Capture the cell that displays the provided text and extract its [x, y] central coordinate. 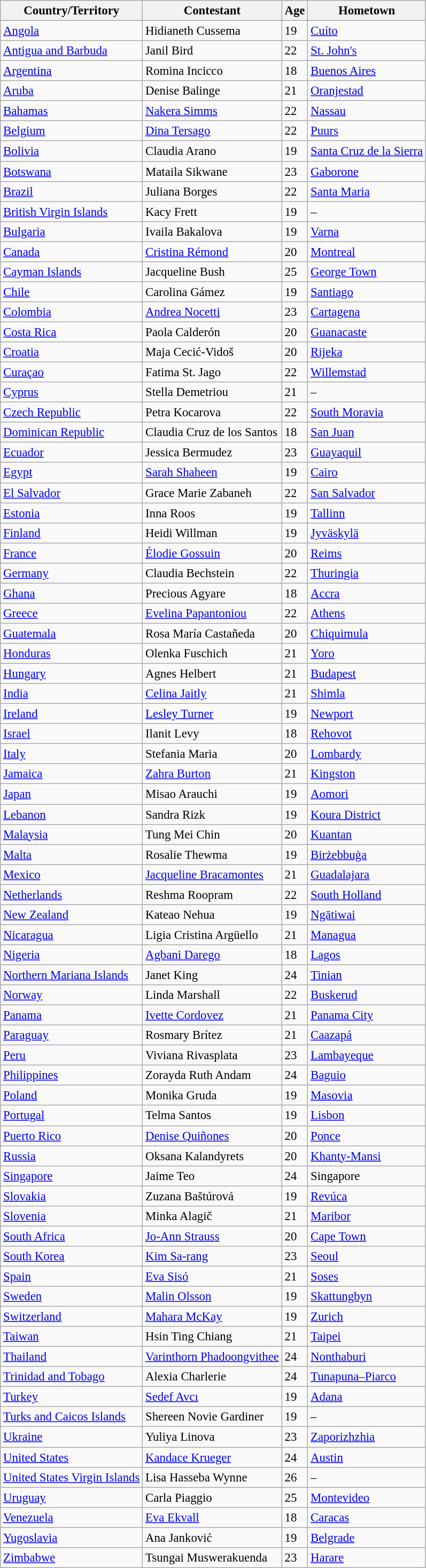
Rijeka [367, 352]
Jo-Ann Strauss [213, 1236]
Seoul [367, 1256]
Cartagena [367, 312]
St. John's [367, 51]
Greece [72, 614]
Kuantan [367, 834]
Shimla [367, 694]
Sandra Rizk [213, 814]
Ngātiwai [367, 915]
Puerto Rico [72, 1136]
Skattungbyn [367, 1297]
Peru [72, 1055]
Panama [72, 1015]
Zaporizhzhia [367, 1437]
Telma Santos [213, 1116]
Caazapá [367, 1035]
Cayman Islands [72, 272]
Lombardy [367, 754]
Masovia [367, 1096]
Hidianeth Cussema [213, 31]
Cape Town [367, 1236]
Finland [72, 533]
El Salvador [72, 493]
Hungary [72, 674]
Dominican Republic [72, 432]
Malaysia [72, 834]
Inna Roos [213, 513]
Minka Alagič [213, 1216]
Brazil [72, 191]
Nakera Simms [213, 111]
Mataila Sikwane [213, 172]
Jacqueline Bracamontes [213, 874]
Rosmary Brítez [213, 1035]
British Virgin Islands [72, 212]
Antigua and Barbuda [72, 51]
South Africa [72, 1236]
Ilanit Levy [213, 734]
Yuliya Linova [213, 1437]
Oksana Kalandyrets [213, 1156]
Precious Agyare [213, 593]
Canada [72, 252]
Ligia Cristina Argüello [213, 935]
Dina Tersago [213, 131]
Viviana Rivasplata [213, 1055]
Country/Territory [72, 11]
Denise Balinge [213, 91]
Venezuela [72, 1517]
Rehovot [367, 734]
Lagos [367, 955]
Sweden [72, 1297]
Fatima St. Jago [213, 372]
Slovenia [72, 1216]
Ivaila Bakalova [213, 231]
Ecuador [72, 453]
George Town [367, 272]
Zuzana Baštúrová [213, 1196]
Sarah Shaheen [213, 473]
Hsin Ting Chiang [213, 1337]
Tinian [367, 975]
Zimbabwe [72, 1558]
Athens [367, 614]
Argentina [72, 71]
Petra Kocarova [213, 413]
Varna [367, 231]
Russia [72, 1156]
Uruguay [72, 1497]
Japan [72, 794]
Lambayeque [367, 1055]
Santa Cruz de la Sierra [367, 151]
Janet King [213, 975]
Evelina Papantoniou [213, 614]
Nassau [367, 111]
Andrea Nocetti [213, 312]
Lebanon [72, 814]
Stella Demetriou [213, 392]
Kingston [367, 774]
Bahamas [72, 111]
Sedef Avcı [213, 1397]
Estonia [72, 513]
Kandace Krueger [213, 1457]
Misao Arauchi [213, 794]
Janil Bird [213, 51]
Bolivia [72, 151]
Northern Mariana Islands [72, 975]
Jaime Teo [213, 1176]
Taiwan [72, 1337]
Zorayda Ruth Andam [213, 1075]
Juliana Borges [213, 191]
Ghana [72, 593]
Buskerud [367, 995]
Botswana [72, 172]
India [72, 694]
Zurich [367, 1317]
United States Virgin Islands [72, 1477]
Aruba [72, 91]
Buenos Aires [367, 71]
Poland [72, 1096]
Tallinn [367, 513]
Jacqueline Bush [213, 272]
Shereen Novie Gardiner [213, 1417]
Olenka Fuschich [213, 654]
San Juan [367, 432]
Jyväskylä [367, 533]
Agbani Darego [213, 955]
Nicaragua [72, 935]
Angola [72, 31]
Chile [72, 292]
South Korea [72, 1256]
Jamaica [72, 774]
Claudia Arano [213, 151]
South Moravia [367, 413]
Agnes Helbert [213, 674]
Cuíto [367, 31]
Eva Sisó [213, 1276]
New Zealand [72, 915]
Chiquimula [367, 633]
France [72, 553]
Aomori [367, 794]
Cyprus [72, 392]
Khanty-Mansi [367, 1156]
Cairo [367, 473]
Varinthorn Phadoongvithee [213, 1357]
Yugoslavia [72, 1538]
Ana Janković [213, 1538]
Czech Republic [72, 413]
Panama City [367, 1015]
Turkey [72, 1397]
Soses [367, 1276]
Budapest [367, 674]
Yoro [367, 654]
Contestant [213, 11]
Baguio [367, 1075]
Nonthaburi [367, 1357]
Celina Jaitly [213, 694]
Puurs [367, 131]
Newport [367, 714]
Belgrade [367, 1538]
Jessica Bermudez [213, 453]
Harare [367, 1558]
Ukraine [72, 1437]
Denise Quiñones [213, 1136]
Accra [367, 593]
Maribor [367, 1216]
Mexico [72, 874]
Claudia Cruz de los Santos [213, 432]
Carolina Gámez [213, 292]
Malin Olsson [213, 1297]
South Holland [367, 895]
Santa Maria [367, 191]
Norway [72, 995]
Monika Gruda [213, 1096]
26 [295, 1477]
Hometown [367, 11]
Guayaquil [367, 453]
Trinidad and Tobago [72, 1377]
Élodie Gossuin [213, 553]
Ireland [72, 714]
Kim Sa-rang [213, 1256]
Israel [72, 734]
United States [72, 1457]
Malta [72, 855]
Heidi Willman [213, 533]
Mahara McKay [213, 1317]
Linda Marshall [213, 995]
Portugal [72, 1116]
Rosalie Thewma [213, 855]
Paola Calderón [213, 332]
Claudia Bechstein [213, 573]
Switzerland [72, 1317]
Stefania Maria [213, 754]
Costa Rica [72, 332]
Rosa María Castañeda [213, 633]
Alexia Charlerie [213, 1377]
Kacy Frett [213, 212]
Managua [367, 935]
Adana [367, 1397]
Caracas [367, 1517]
Ivette Cordovez [213, 1015]
Thailand [72, 1357]
Austin [367, 1457]
Ponce [367, 1136]
Oranjestad [367, 91]
Taipei [367, 1337]
Maja Cecić-Vidoš [213, 352]
Tung Mei Chin [213, 834]
Belgium [72, 131]
Romina Incicco [213, 71]
Lesley Turner [213, 714]
San Salvador [367, 493]
Philippines [72, 1075]
Zahra Burton [213, 774]
Kateao Nehua [213, 915]
Age [295, 11]
Montevideo [367, 1497]
Reims [367, 553]
Colombia [72, 312]
Reshma Roopram [213, 895]
Eva Ekvall [213, 1517]
Slovakia [72, 1196]
Netherlands [72, 895]
Willemstad [367, 372]
Thuringia [367, 573]
Turks and Caicos Islands [72, 1417]
Spain [72, 1276]
Tunapuna–Piarco [367, 1377]
Croatia [72, 352]
Italy [72, 754]
Guatemala [72, 633]
Carla Piaggio [213, 1497]
Curaçao [72, 372]
Tsungai Muswerakuenda [213, 1558]
Bulgaria [72, 231]
Grace Marie Zabaneh [213, 493]
Cristina Rémond [213, 252]
Revúca [367, 1196]
Paraguay [72, 1035]
Koura District [367, 814]
Egypt [72, 473]
Lisbon [367, 1116]
Honduras [72, 654]
Montreal [367, 252]
Germany [72, 573]
Birżebbuġa [367, 855]
Lisa Hasseba Wynne [213, 1477]
Guadalajara [367, 874]
Guanacaste [367, 332]
Gaborone [367, 172]
Nigeria [72, 955]
Santiago [367, 292]
